Locate the cell with the specified text and output its [x, y] center coordinate. 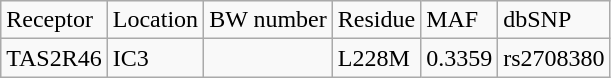
Residue [376, 20]
IC3 [155, 58]
BW number [268, 20]
Receptor [54, 20]
rs2708380 [554, 58]
TAS2R46 [54, 58]
dbSNP [554, 20]
MAF [460, 20]
Location [155, 20]
0.3359 [460, 58]
L228M [376, 58]
